Capture the cell that displays the provided text and extract its [X, Y] central coordinate. 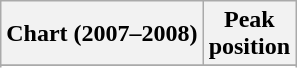
Peakposition [249, 34]
Chart (2007–2008) [102, 34]
